Locate the cell with the specified text and output its (X, Y) center coordinate. 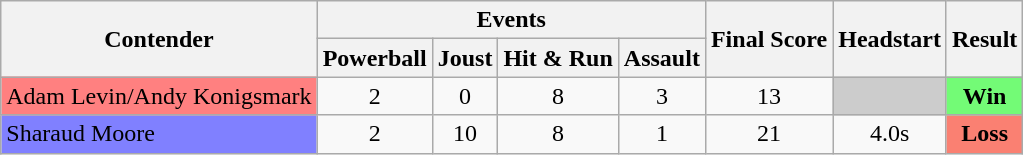
Sharaud Moore (159, 134)
Powerball (374, 58)
Assault (662, 58)
Adam Levin/Andy Konigsmark (159, 96)
13 (768, 96)
Loss (984, 134)
Contender (159, 39)
Headstart (890, 39)
Events (511, 20)
Result (984, 39)
21 (768, 134)
Final Score (768, 39)
1 (662, 134)
Hit & Run (558, 58)
Win (984, 96)
Joust (465, 58)
10 (465, 134)
3 (662, 96)
0 (465, 96)
4.0s (890, 134)
